Capture the cell that displays the provided text and extract its [X, Y] central coordinate. 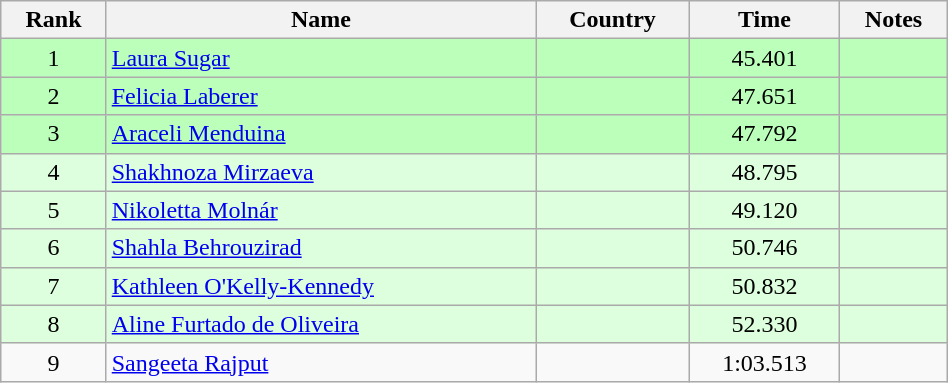
Felicia Laberer [320, 96]
Rank [54, 20]
Shakhnoza Mirzaeva [320, 172]
Shahla Behrouzirad [320, 248]
48.795 [764, 172]
50.746 [764, 248]
50.832 [764, 286]
1 [54, 58]
49.120 [764, 210]
2 [54, 96]
5 [54, 210]
Notes [894, 20]
47.651 [764, 96]
6 [54, 248]
52.330 [764, 324]
9 [54, 362]
Name [320, 20]
Araceli Menduina [320, 134]
Aline Furtado de Oliveira [320, 324]
8 [54, 324]
Sangeeta Rajput [320, 362]
7 [54, 286]
Country [613, 20]
Kathleen O'Kelly-Kennedy [320, 286]
3 [54, 134]
1:03.513 [764, 362]
Laura Sugar [320, 58]
Time [764, 20]
Nikoletta Molnár [320, 210]
4 [54, 172]
45.401 [764, 58]
47.792 [764, 134]
